Return (X, Y) of the center of cell containing provided text 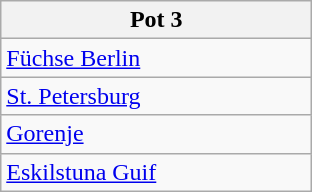
St. Petersburg (156, 96)
Pot 3 (156, 20)
Füchse Berlin (156, 58)
Eskilstuna Guif (156, 172)
Gorenje (156, 134)
